Output the [X, Y] coordinate of the center of the cell containing the given text.  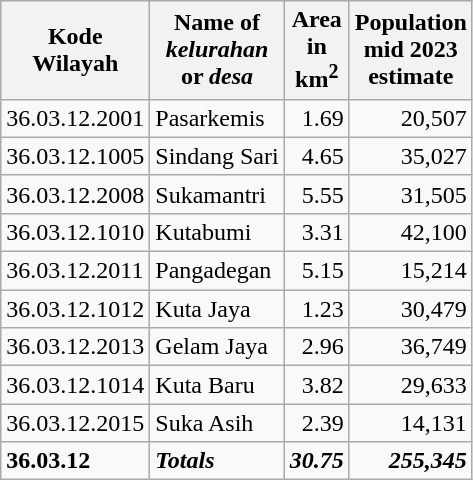
36,749 [410, 347]
2.39 [316, 423]
31,505 [410, 194]
2.96 [316, 347]
Sukamantri [217, 194]
1.23 [316, 309]
36.03.12.2013 [76, 347]
36.03.12 [76, 461]
14,131 [410, 423]
15,214 [410, 271]
Name ofkelurahan or desa [217, 50]
Kode Wilayah [76, 50]
Gelam Jaya [217, 347]
3.82 [316, 385]
255,345 [410, 461]
Sindang Sari [217, 156]
4.65 [316, 156]
36.03.12.1012 [76, 309]
Kutabumi [217, 232]
Area in km2 [316, 50]
30.75 [316, 461]
36.03.12.2001 [76, 118]
29,633 [410, 385]
20,507 [410, 118]
Populationmid 2023estimate [410, 50]
35,027 [410, 156]
Kuta Jaya [217, 309]
42,100 [410, 232]
5.15 [316, 271]
Pangadegan [217, 271]
1.69 [316, 118]
5.55 [316, 194]
36.03.12.2011 [76, 271]
Kuta Baru [217, 385]
36.03.12.1014 [76, 385]
36.03.12.2008 [76, 194]
Totals [217, 461]
36.03.12.1010 [76, 232]
3.31 [316, 232]
Pasarkemis [217, 118]
36.03.12.2015 [76, 423]
36.03.12.1005 [76, 156]
30,479 [410, 309]
Suka Asih [217, 423]
